Scan for the cell matching the given text and deliver its (x, y) coordinate at center. 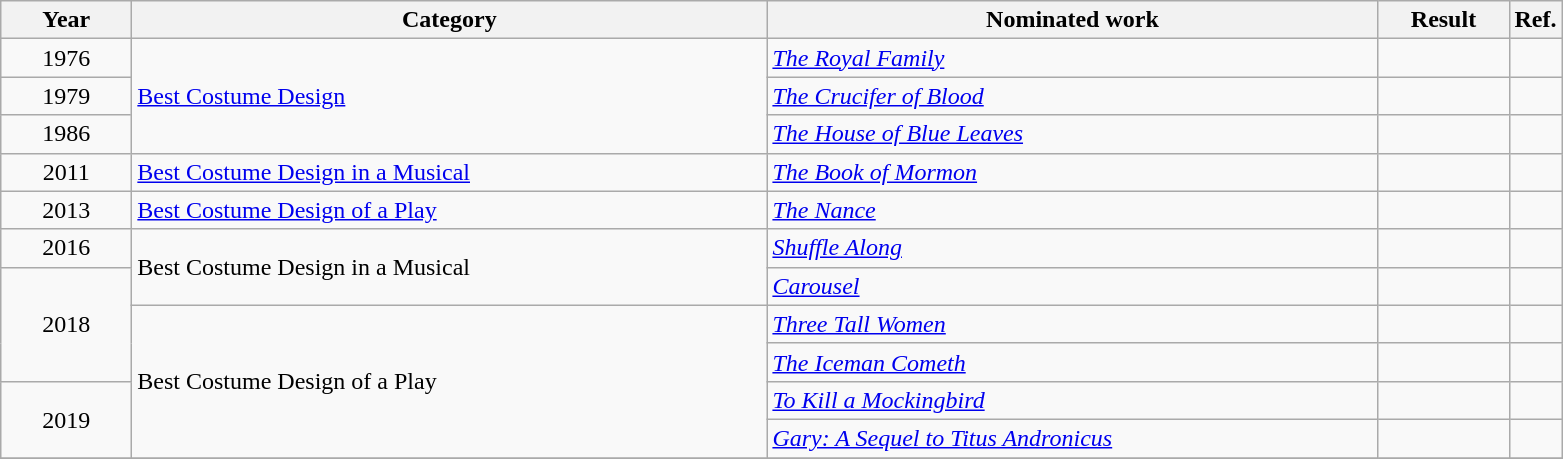
The Royal Family (1072, 58)
2011 (66, 172)
Category (450, 20)
Result (1444, 20)
Gary: A Sequel to Titus Andronicus (1072, 438)
1976 (66, 58)
The Book of Mormon (1072, 172)
The Crucifer of Blood (1072, 96)
1986 (66, 134)
The House of Blue Leaves (1072, 134)
2018 (66, 324)
Shuffle Along (1072, 248)
2016 (66, 248)
1979 (66, 96)
Best Costume Design (450, 96)
Nominated work (1072, 20)
Carousel (1072, 286)
Ref. (1536, 20)
The Iceman Cometh (1072, 362)
Year (66, 20)
The Nance (1072, 210)
To Kill a Mockingbird (1072, 400)
Three Tall Women (1072, 324)
2019 (66, 419)
2013 (66, 210)
